Capture the cell that displays the provided text and extract its [x, y] central coordinate. 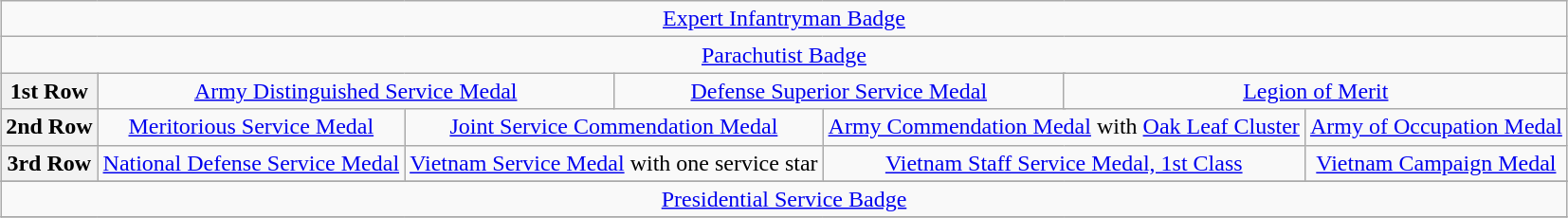
3rd Row [49, 163]
Army of Occupation Medal [1435, 127]
National Defense Service Medal [251, 163]
1st Row [49, 91]
2nd Row [49, 127]
Army Distinguished Service Medal [356, 91]
Army Commendation Medal with Oak Leaf Cluster [1064, 127]
Vietnam Service Medal with one service star [614, 163]
Parachutist Badge [785, 55]
Vietnam Staff Service Medal, 1st Class [1064, 163]
Vietnam Campaign Medal [1435, 163]
Expert Infantryman Badge [785, 19]
Meritorious Service Medal [251, 127]
Presidential Service Badge [785, 199]
Legion of Merit [1316, 91]
Joint Service Commendation Medal [614, 127]
Defense Superior Service Medal [838, 91]
